From the cell containing the given text, extract its center point as [X, Y] coordinate. 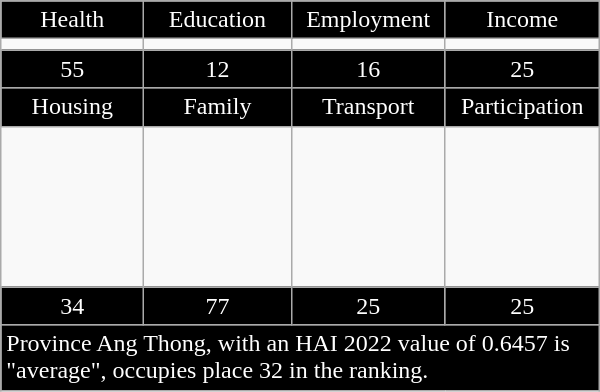
34 [72, 306]
55 [72, 69]
Health [72, 20]
12 [218, 69]
Housing [72, 107]
16 [368, 69]
Participation [522, 107]
Transport [368, 107]
Family [218, 107]
77 [218, 306]
Employment [368, 20]
Province Ang Thong, with an HAI 2022 value of 0.6457 is "average", occupies place 32 in the ranking. [300, 358]
Income [522, 20]
Education [218, 20]
